Extract the (x, y) coordinate from the center of the cell holding the provided text.  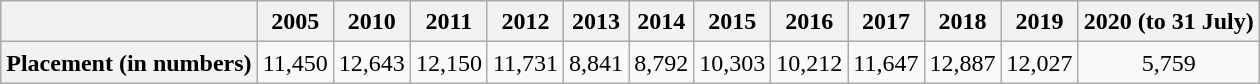
2017 (886, 22)
10,303 (732, 62)
12,643 (372, 62)
2015 (732, 22)
12,887 (962, 62)
11,731 (525, 62)
8,792 (662, 62)
2013 (596, 22)
2020 (to 31 July) (1168, 22)
11,450 (295, 62)
2011 (448, 22)
5,759 (1168, 62)
2012 (525, 22)
12,150 (448, 62)
8,841 (596, 62)
2010 (372, 22)
12,027 (1040, 62)
2019 (1040, 22)
2016 (810, 22)
2014 (662, 22)
10,212 (810, 62)
11,647 (886, 62)
2018 (962, 22)
Placement (in numbers) (129, 62)
2005 (295, 22)
